Output the (x, y) coordinate of the center of the cell containing the given text.  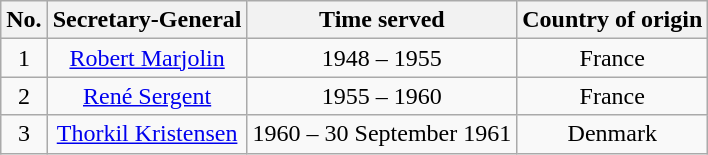
No. (24, 20)
1955 – 1960 (382, 96)
Country of origin (612, 20)
Thorkil Kristensen (147, 134)
Secretary-General (147, 20)
1948 – 1955 (382, 58)
2 (24, 96)
3 (24, 134)
1 (24, 58)
1960 – 30 September 1961 (382, 134)
Denmark (612, 134)
Robert Marjolin (147, 58)
Time served (382, 20)
René Sergent (147, 96)
